Search for the cell housing the specified text and yield its (x, y) center coordinate. 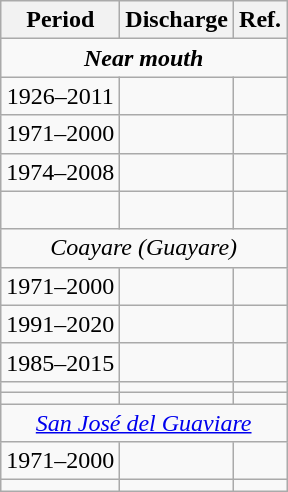
1985–2015 (60, 362)
1974–2008 (60, 172)
Discharge (177, 20)
1926–2011 (60, 96)
1991–2020 (60, 324)
Coayare (Guayare) (144, 248)
Ref. (260, 20)
Period (60, 20)
San José del Guaviare (144, 423)
Near mouth (144, 58)
